For the text-containing cell, return its midpoint in [x, y] coordinate format. 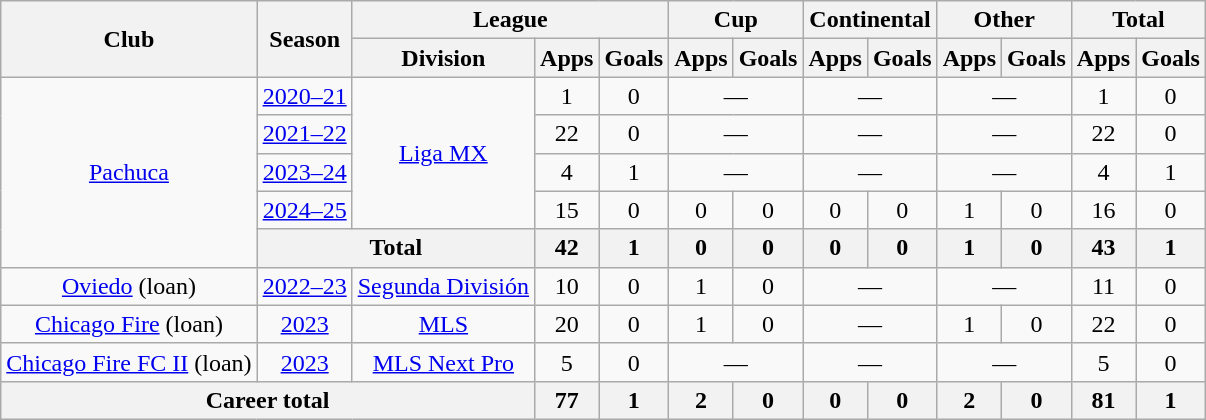
2024–25 [304, 210]
Cup [736, 20]
20 [567, 324]
Liga MX [443, 153]
Other [1004, 20]
Oviedo (loan) [129, 286]
Career total [268, 400]
2020–21 [304, 96]
15 [567, 210]
2023–24 [304, 172]
Segunda División [443, 286]
Continental [870, 20]
77 [567, 400]
2022–23 [304, 286]
2021–22 [304, 134]
Chicago Fire (loan) [129, 324]
MLS Next Pro [443, 362]
Season [304, 39]
16 [1103, 210]
Pachuca [129, 172]
81 [1103, 400]
MLS [443, 324]
Club [129, 39]
11 [1103, 286]
Chicago Fire FC II (loan) [129, 362]
42 [567, 248]
10 [567, 286]
Division [443, 58]
43 [1103, 248]
League [510, 20]
